Search for the cell housing the specified text and yield its [x, y] center coordinate. 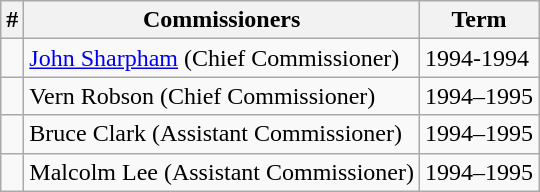
Term [478, 20]
Vern Robson (Chief Commissioner) [222, 96]
Bruce Clark (Assistant Commissioner) [222, 134]
John Sharpham (Chief Commissioner) [222, 58]
Malcolm Lee (Assistant Commissioner) [222, 172]
1994-1994 [478, 58]
# [12, 20]
Commissioners [222, 20]
